For the text-containing cell, return its midpoint in [x, y] coordinate format. 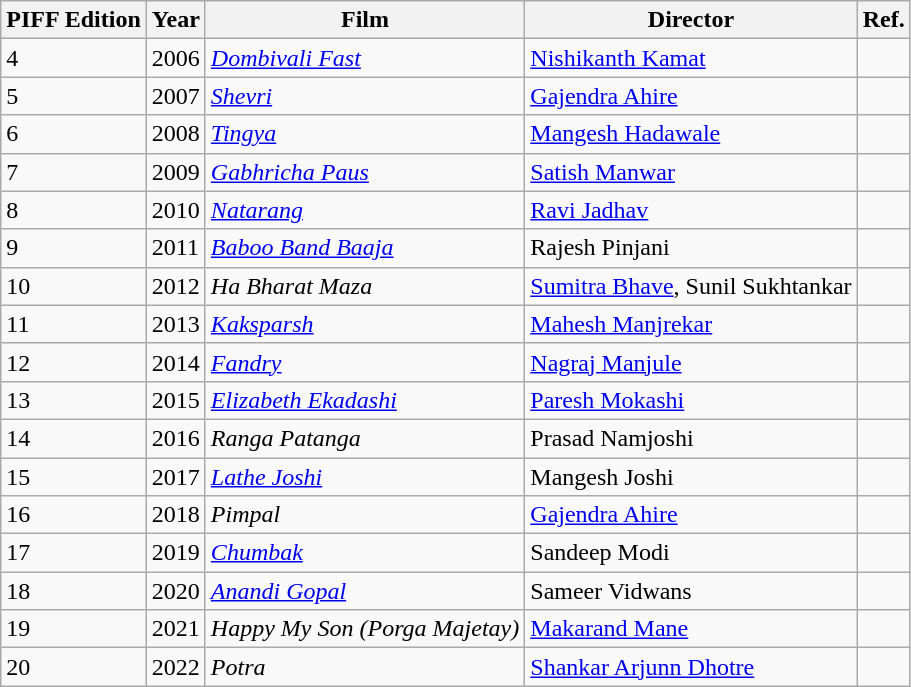
Mangesh Hadawale [691, 134]
Sameer Vidwans [691, 591]
Paresh Mokashi [691, 400]
Ref. [884, 20]
Happy My Son (Porga Majetay) [364, 629]
Year [176, 20]
Tingya [364, 134]
2021 [176, 629]
2018 [176, 515]
Rajesh Pinjani [691, 248]
Shevri [364, 96]
Nishikanth Kamat [691, 58]
Kaksparsh [364, 324]
Makarand Mane [691, 629]
4 [74, 58]
2012 [176, 286]
6 [74, 134]
2015 [176, 400]
2016 [176, 438]
Nagraj Manjule [691, 362]
2006 [176, 58]
19 [74, 629]
20 [74, 667]
Fandry [364, 362]
8 [74, 210]
5 [74, 96]
Baboo Band Baaja [364, 248]
Director [691, 20]
Potra [364, 667]
Mangesh Joshi [691, 477]
2010 [176, 210]
10 [74, 286]
14 [74, 438]
2007 [176, 96]
Film [364, 20]
Satish Manwar [691, 172]
2009 [176, 172]
Dombivali Fast [364, 58]
9 [74, 248]
2013 [176, 324]
Anandi Gopal [364, 591]
15 [74, 477]
Lathe Joshi [364, 477]
18 [74, 591]
Ha Bharat Maza [364, 286]
PIFF Edition [74, 20]
16 [74, 515]
Pimpal [364, 515]
2022 [176, 667]
2014 [176, 362]
Natarang [364, 210]
Prasad Namjoshi [691, 438]
Ranga Patanga [364, 438]
2008 [176, 134]
2011 [176, 248]
13 [74, 400]
Ravi Jadhav [691, 210]
2017 [176, 477]
2020 [176, 591]
11 [74, 324]
7 [74, 172]
Shankar Arjunn Dhotre [691, 667]
Sumitra Bhave, Sunil Sukhtankar [691, 286]
Gabhricha Paus [364, 172]
17 [74, 553]
Chumbak [364, 553]
Mahesh Manjrekar [691, 324]
Elizabeth Ekadashi [364, 400]
12 [74, 362]
Sandeep Modi [691, 553]
2019 [176, 553]
